Output the (X, Y) coordinate of the center of the cell containing the given text.  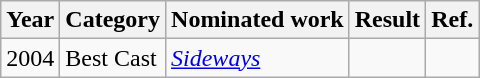
Best Cast (113, 58)
Result (387, 20)
Sideways (258, 58)
Ref. (452, 20)
Nominated work (258, 20)
2004 (30, 58)
Year (30, 20)
Category (113, 20)
